Capture the cell that displays the provided text and extract its (x, y) central coordinate. 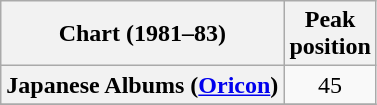
45 (330, 85)
Japanese Albums (Oricon) (142, 85)
Peakposition (330, 34)
Chart (1981–83) (142, 34)
